From the cell containing the given text, extract its center point as [X, Y] coordinate. 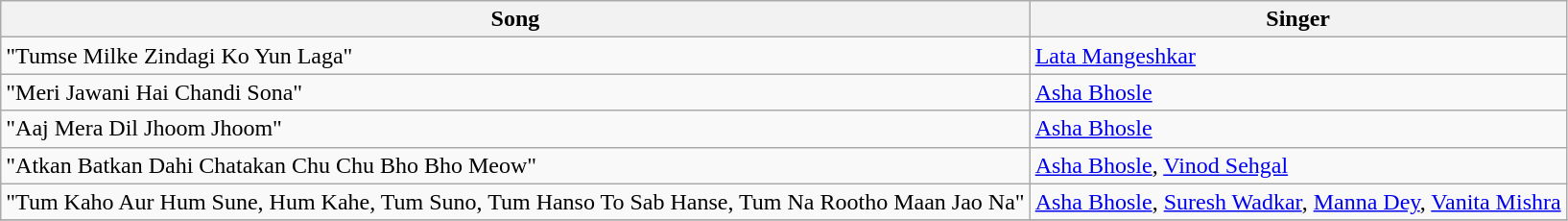
"Atkan Batkan Dahi Chatakan Chu Chu Bho Bho Meow" [515, 165]
Asha Bhosle, Suresh Wadkar, Manna Dey, Vanita Mishra [1297, 202]
Song [515, 19]
"Aaj Mera Dil Jhoom Jhoom" [515, 129]
"Tumse Milke Zindagi Ko Yun Laga" [515, 56]
Lata Mangeshkar [1297, 56]
"Tum Kaho Aur Hum Sune, Hum Kahe, Tum Suno, Tum Hanso To Sab Hanse, Tum Na Rootho Maan Jao Na" [515, 202]
Singer [1297, 19]
"Meri Jawani Hai Chandi Sona" [515, 92]
Asha Bhosle, Vinod Sehgal [1297, 165]
